Provide the (x, y) coordinate of the cell's center where the given text is located.  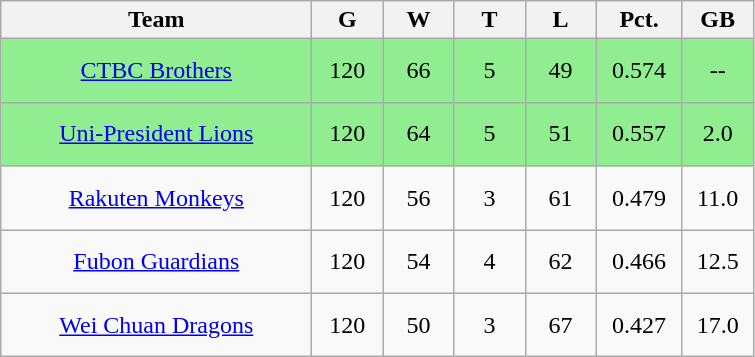
G (348, 20)
49 (560, 71)
62 (560, 262)
17.0 (718, 325)
Wei Chuan Dragons (156, 325)
Rakuten Monkeys (156, 198)
-- (718, 71)
0.557 (639, 134)
11.0 (718, 198)
CTBC Brothers (156, 71)
12.5 (718, 262)
50 (418, 325)
61 (560, 198)
0.574 (639, 71)
W (418, 20)
Team (156, 20)
GB (718, 20)
Pct. (639, 20)
T (490, 20)
Fubon Guardians (156, 262)
51 (560, 134)
56 (418, 198)
2.0 (718, 134)
0.427 (639, 325)
Uni-President Lions (156, 134)
67 (560, 325)
66 (418, 71)
64 (418, 134)
0.479 (639, 198)
L (560, 20)
54 (418, 262)
4 (490, 262)
0.466 (639, 262)
